From the cell containing the given text, extract its center point as (X, Y) coordinate. 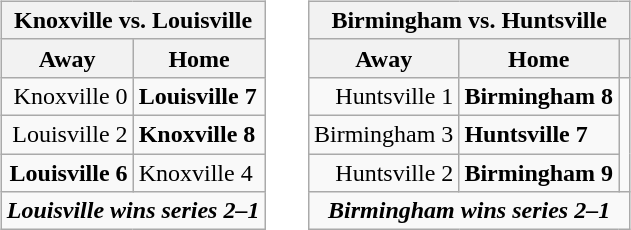
Huntsville 2 (383, 173)
Huntsville 7 (539, 134)
Birmingham wins series 2–1 (468, 211)
Birmingham 3 (383, 134)
Knoxville vs. Louisville (133, 20)
Knoxville 0 (67, 96)
Huntsville 1 (383, 96)
Birmingham 9 (539, 173)
Birmingham 8 (539, 96)
Louisville 2 (67, 134)
Knoxville 4 (199, 173)
Knoxville 8 (199, 134)
Louisville 7 (199, 96)
Louisville wins series 2–1 (133, 211)
Louisville 6 (67, 173)
Birmingham vs. Huntsville (468, 20)
